From the cell containing the given text, extract its center point as (X, Y) coordinate. 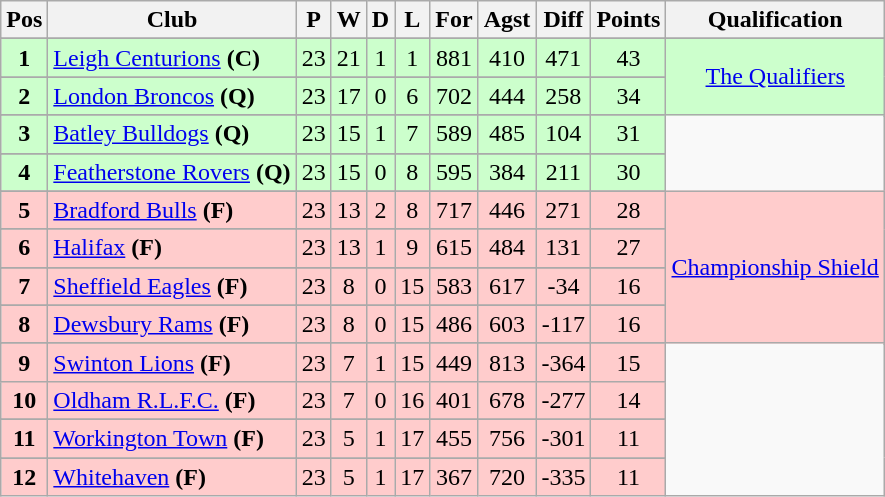
Championship Shield (775, 267)
617 (507, 286)
-117 (564, 324)
131 (564, 248)
Qualification (775, 20)
-364 (564, 362)
485 (507, 134)
31 (628, 134)
10 (24, 400)
-34 (564, 286)
-277 (564, 400)
30 (628, 172)
12 (24, 477)
Bradford Bulls (F) (172, 210)
Club (172, 20)
881 (454, 58)
756 (507, 438)
484 (507, 248)
London Broncos (Q) (172, 96)
Diff (564, 20)
401 (454, 400)
14 (628, 400)
410 (507, 58)
The Qualifiers (775, 77)
P (314, 20)
Whitehaven (F) (172, 477)
104 (564, 134)
595 (454, 172)
W (348, 20)
-335 (564, 477)
486 (454, 324)
702 (454, 96)
34 (628, 96)
678 (507, 400)
Agst (507, 20)
Oldham R.L.F.C. (F) (172, 400)
27 (628, 248)
717 (454, 210)
Points (628, 20)
Sheffield Eagles (F) (172, 286)
444 (507, 96)
Swinton Lions (F) (172, 362)
813 (507, 362)
589 (454, 134)
Leigh Centurions (C) (172, 58)
615 (454, 248)
258 (564, 96)
-301 (564, 438)
720 (507, 477)
471 (564, 58)
Dewsbury Rams (F) (172, 324)
21 (348, 58)
L (412, 20)
367 (454, 477)
446 (507, 210)
449 (454, 362)
Featherstone Rovers (Q) (172, 172)
For (454, 20)
Pos (24, 20)
603 (507, 324)
Workington Town (F) (172, 438)
D (380, 20)
211 (564, 172)
271 (564, 210)
3 (24, 134)
384 (507, 172)
Halifax (F) (172, 248)
Batley Bulldogs (Q) (172, 134)
28 (628, 210)
583 (454, 286)
4 (24, 172)
455 (454, 438)
43 (628, 58)
